Pinpoint the cell where the given text exists, returning its [X, Y] midpoint coordinate. 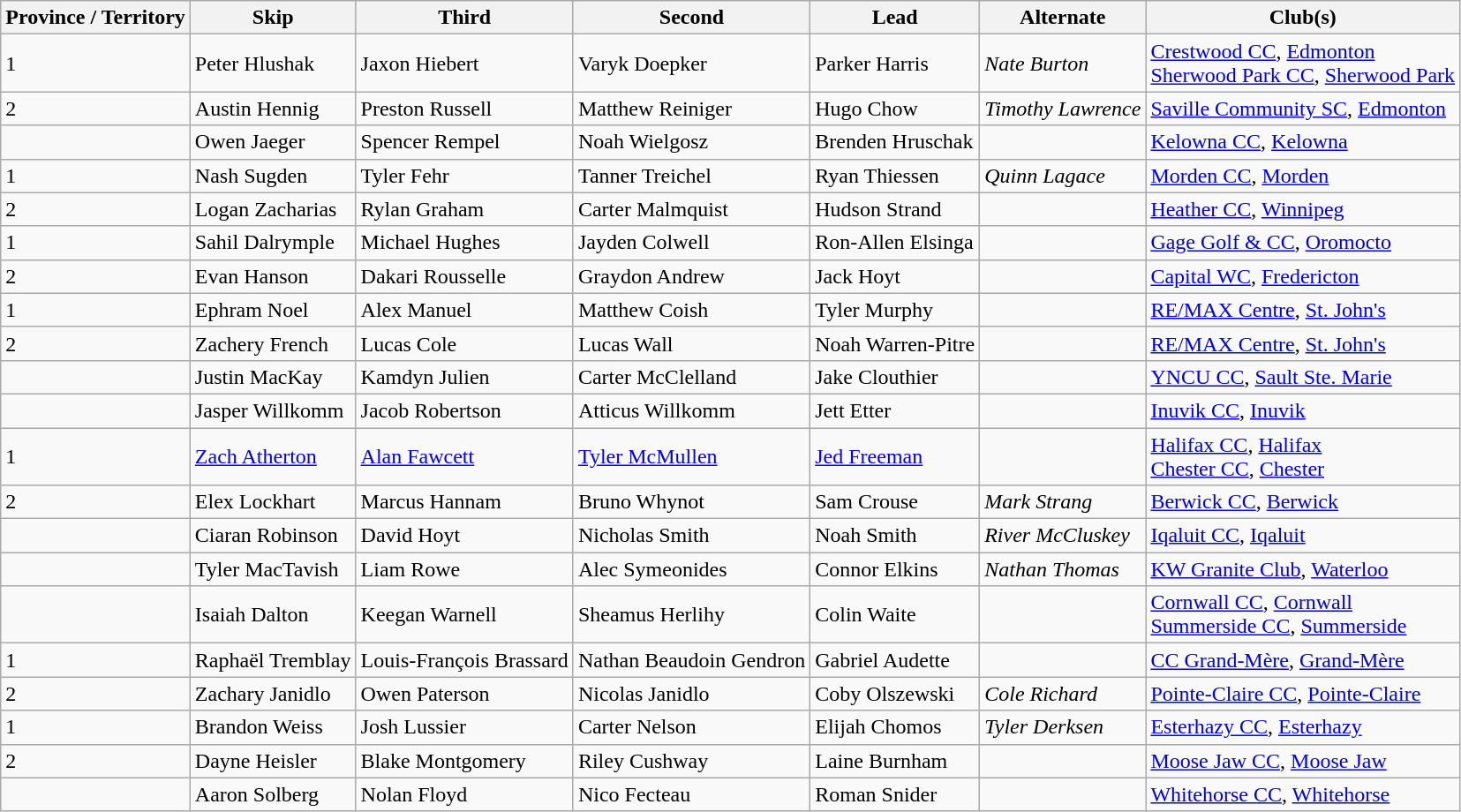
Pointe-Claire CC, Pointe-Claire [1303, 694]
Jack Hoyt [895, 276]
Cornwall CC, Cornwall Summerside CC, Summerside [1303, 614]
David Hoyt [464, 536]
Tanner Treichel [691, 176]
Parker Harris [895, 64]
Matthew Reiniger [691, 109]
Noah Wielgosz [691, 142]
Liam Rowe [464, 569]
Skip [273, 18]
Bruno Whynot [691, 502]
Carter McClelland [691, 377]
Roman Snider [895, 794]
Michael Hughes [464, 243]
Kelowna CC, Kelowna [1303, 142]
Carter Nelson [691, 727]
Club(s) [1303, 18]
Riley Cushway [691, 761]
Noah Smith [895, 536]
Marcus Hannam [464, 502]
Heather CC, Winnipeg [1303, 209]
Josh Lussier [464, 727]
Alec Symeonides [691, 569]
Ryan Thiessen [895, 176]
Jayden Colwell [691, 243]
Quinn Lagace [1063, 176]
Ephram Noel [273, 310]
Inuvik CC, Inuvik [1303, 410]
Justin MacKay [273, 377]
Timothy Lawrence [1063, 109]
Halifax CC, Halifax Chester CC, Chester [1303, 455]
Sam Crouse [895, 502]
Zachary Janidlo [273, 694]
YNCU CC, Sault Ste. Marie [1303, 377]
Zach Atherton [273, 455]
Nicholas Smith [691, 536]
Hudson Strand [895, 209]
Province / Territory [95, 18]
Elex Lockhart [273, 502]
Alternate [1063, 18]
Zachery French [273, 343]
Owen Paterson [464, 694]
Lead [895, 18]
Carter Malmquist [691, 209]
Mark Strang [1063, 502]
Colin Waite [895, 614]
Berwick CC, Berwick [1303, 502]
Brenden Hruschak [895, 142]
Nash Sugden [273, 176]
Tyler Fehr [464, 176]
Saville Community SC, Edmonton [1303, 109]
Preston Russell [464, 109]
Alan Fawcett [464, 455]
Hugo Chow [895, 109]
Nolan Floyd [464, 794]
Kamdyn Julien [464, 377]
Evan Hanson [273, 276]
Austin Hennig [273, 109]
Ron-Allen Elsinga [895, 243]
Whitehorse CC, Whitehorse [1303, 794]
Brandon Weiss [273, 727]
Graydon Andrew [691, 276]
Rylan Graham [464, 209]
Gage Golf & CC, Oromocto [1303, 243]
Raphaël Tremblay [273, 660]
Nathan Beaudoin Gendron [691, 660]
Lucas Wall [691, 343]
Nico Fecteau [691, 794]
Jasper Willkomm [273, 410]
Nicolas Janidlo [691, 694]
Dayne Heisler [273, 761]
Varyk Doepker [691, 64]
Iqaluit CC, Iqaluit [1303, 536]
Cole Richard [1063, 694]
Coby Olszewski [895, 694]
Lucas Cole [464, 343]
Morden CC, Morden [1303, 176]
KW Granite Club, Waterloo [1303, 569]
Jaxon Hiebert [464, 64]
Aaron Solberg [273, 794]
Logan Zacharias [273, 209]
Tyler McMullen [691, 455]
Blake Montgomery [464, 761]
Connor Elkins [895, 569]
Nate Burton [1063, 64]
Tyler Derksen [1063, 727]
Elijah Chomos [895, 727]
Second [691, 18]
River McCluskey [1063, 536]
Isaiah Dalton [273, 614]
Ciaran Robinson [273, 536]
Atticus Willkomm [691, 410]
Laine Burnham [895, 761]
Nathan Thomas [1063, 569]
Moose Jaw CC, Moose Jaw [1303, 761]
Matthew Coish [691, 310]
Jacob Robertson [464, 410]
Noah Warren-Pitre [895, 343]
Jett Etter [895, 410]
Sahil Dalrymple [273, 243]
Peter Hlushak [273, 64]
Louis-François Brassard [464, 660]
Alex Manuel [464, 310]
CC Grand-Mère, Grand-Mère [1303, 660]
Third [464, 18]
Jake Clouthier [895, 377]
Esterhazy CC, Esterhazy [1303, 727]
Owen Jaeger [273, 142]
Crestwood CC, Edmonton Sherwood Park CC, Sherwood Park [1303, 64]
Gabriel Audette [895, 660]
Spencer Rempel [464, 142]
Jed Freeman [895, 455]
Capital WC, Fredericton [1303, 276]
Tyler Murphy [895, 310]
Keegan Warnell [464, 614]
Tyler MacTavish [273, 569]
Dakari Rousselle [464, 276]
Sheamus Herlihy [691, 614]
